From the cell containing the given text, extract its center point as (x, y) coordinate. 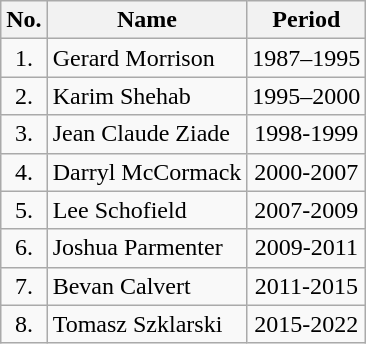
Darryl McCormack (147, 172)
2009-2011 (306, 248)
3. (24, 134)
1995–2000 (306, 96)
1. (24, 58)
6. (24, 248)
Karim Shehab (147, 96)
Lee Schofield (147, 210)
Joshua Parmenter (147, 248)
Jean Claude Ziade (147, 134)
Gerard Morrison (147, 58)
7. (24, 286)
2015-2022 (306, 324)
2. (24, 96)
1998-1999 (306, 134)
8. (24, 324)
2007-2009 (306, 210)
5. (24, 210)
4. (24, 172)
Bevan Calvert (147, 286)
2011-2015 (306, 286)
Period (306, 20)
No. (24, 20)
Tomasz Szklarski (147, 324)
Name (147, 20)
2000-2007 (306, 172)
1987–1995 (306, 58)
